Return [X, Y] of the center of cell containing provided text 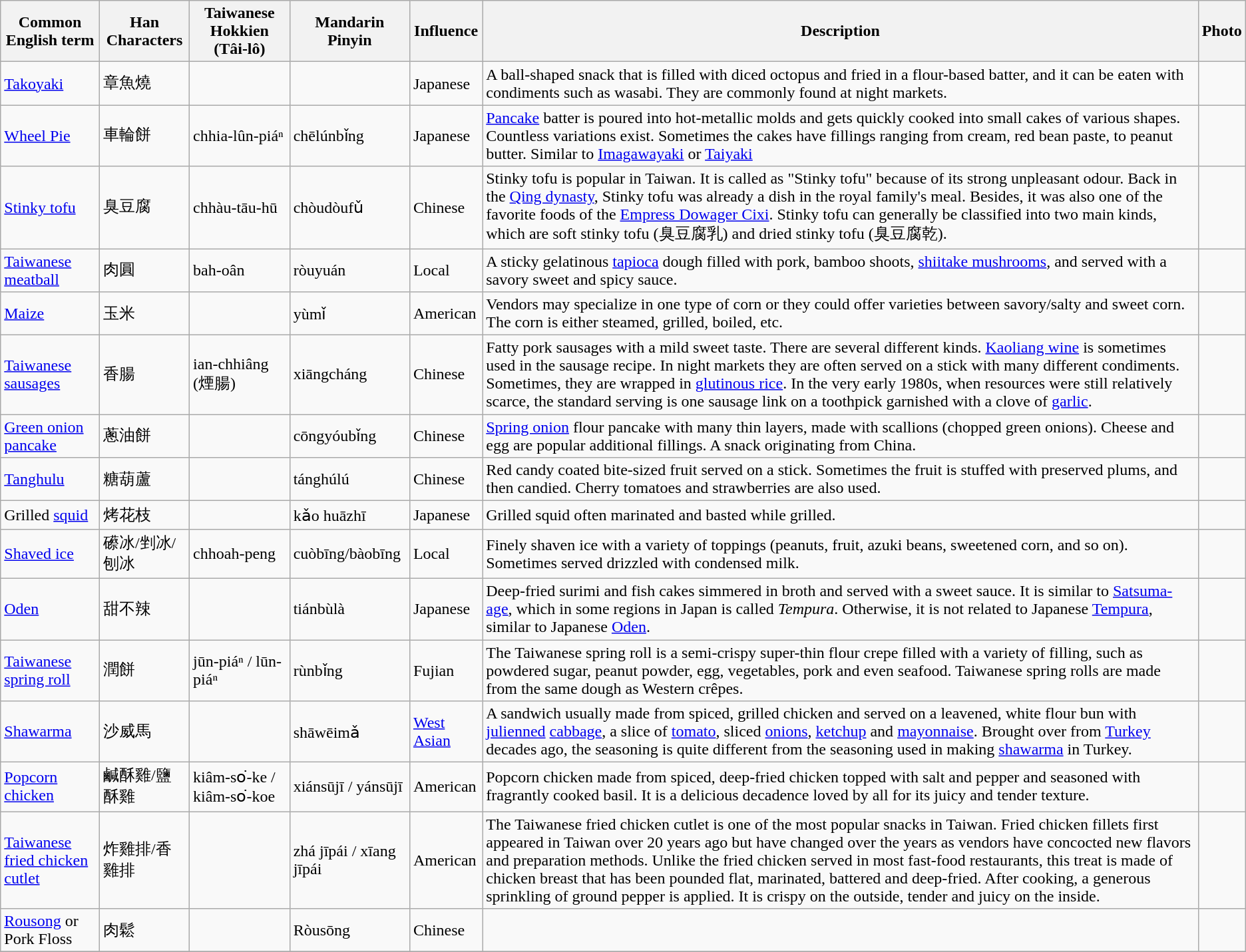
Tanghulu [51, 479]
ian-chhiâng (煙腸) [240, 375]
shāwēimǎ [349, 732]
Mandarin Pinyin [349, 31]
zhá jīpái / xīang jīpái [349, 860]
kǎo huāzhī [349, 515]
cuòbīng/bàobīng [349, 554]
rùnbǐng [349, 671]
Taiwanese meatball [51, 270]
Description [840, 31]
Popcorn chicken [51, 787]
肉鬆 [144, 930]
A sticky gelatinous tapioca dough filled with pork, bamboo shoots, shiitake mushrooms, and served with a savory sweet and spicy sauce. [840, 270]
臭豆腐 [144, 208]
Finely shaven ice with a variety of toppings (peanuts, fruit, azuki beans, sweetened corn, and so on). Sometimes served drizzled with condensed milk. [840, 554]
Taiwanese fried chicken cutlet [51, 860]
車輪餅 [144, 136]
Grilled squid [51, 515]
潤餅 [144, 671]
Fujian [446, 671]
yùmǐ [349, 314]
章魚燒 [144, 84]
香腸 [144, 375]
Takoyaki [51, 84]
Stinky tofu [51, 208]
Taiwanese Hokkien (Tâi-lô) [240, 31]
chhoah-peng [240, 554]
炸雞排/香雞排 [144, 860]
沙威馬 [144, 732]
Shawarma [51, 732]
Ròusōng [349, 930]
Photo [1222, 31]
玉米 [144, 314]
tiánbùlà [349, 609]
Green onion pancake [51, 436]
肉圓 [144, 270]
Wheel Pie [51, 136]
bah-oân [240, 270]
Taiwanese sausages [51, 375]
kiâm-so͘-ke / kiâm-so͘-koe [240, 787]
Taiwanese spring roll [51, 671]
chēlúnbǐng [349, 136]
xiāngcháng [349, 375]
鹹酥雞/鹽酥雞 [144, 787]
chhàu-tāu-hū [240, 208]
chhia-lûn-piáⁿ [240, 136]
cōngyóubǐng [349, 436]
tánghúlú [349, 479]
Han Characters [144, 31]
jūn-piáⁿ / lūn-piáⁿ [240, 671]
chòudòufǔ [349, 208]
Grilled squid often marinated and basted while grilled. [840, 515]
Rousong or Pork Floss [51, 930]
Shaved ice [51, 554]
Maize [51, 314]
Influence [446, 31]
蔥油餅 [144, 436]
Common English term [51, 31]
xiánsūjī / yánsūjī [349, 787]
ròuyuán [349, 270]
糖葫蘆 [144, 479]
烤花枝 [144, 515]
礤冰/剉冰/刨冰 [144, 554]
West Asian [446, 732]
甜不辣 [144, 609]
Oden [51, 609]
